Return the [X, Y] coordinate for the center point of the cell that contains the specified text.  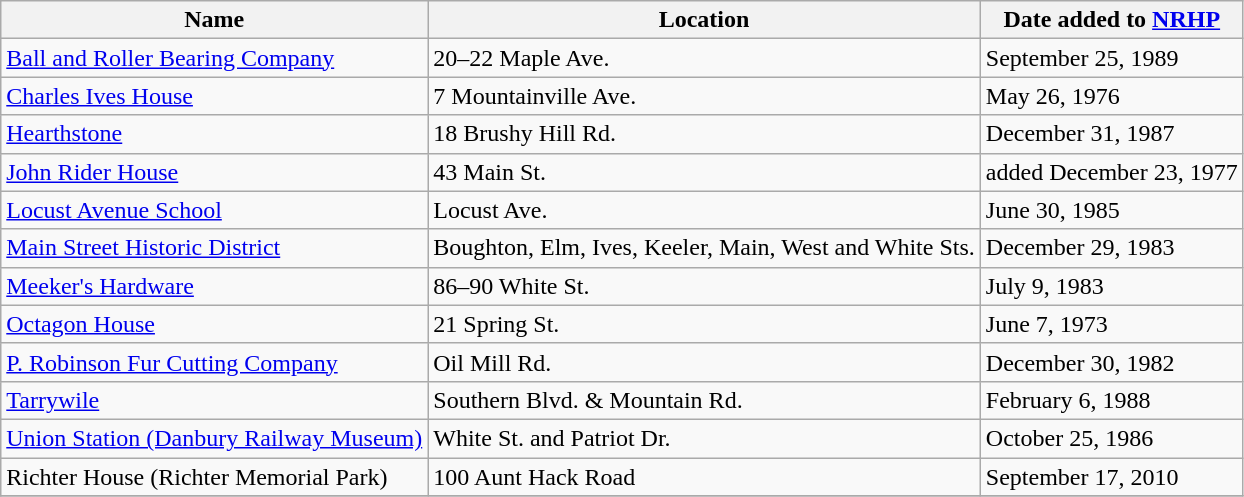
Locust Avenue School [214, 210]
Richter House (Richter Memorial Park) [214, 477]
Date added to NRHP [1112, 20]
December 30, 1982 [1112, 362]
February 6, 1988 [1112, 400]
Meeker's Hardware [214, 286]
Tarrywile [214, 400]
added December 23, 1977 [1112, 172]
Southern Blvd. & Mountain Rd. [704, 400]
86–90 White St. [704, 286]
December 29, 1983 [1112, 248]
December 31, 1987 [1112, 134]
Oil Mill Rd. [704, 362]
Octagon House [214, 324]
7 Mountainville Ave. [704, 96]
43 Main St. [704, 172]
20–22 Maple Ave. [704, 58]
John Rider House [214, 172]
Locust Ave. [704, 210]
Boughton, Elm, Ives, Keeler, Main, West and White Sts. [704, 248]
100 Aunt Hack Road [704, 477]
July 9, 1983 [1112, 286]
18 Brushy Hill Rd. [704, 134]
June 30, 1985 [1112, 210]
Main Street Historic District [214, 248]
Hearthstone [214, 134]
White St. and Patriot Dr. [704, 438]
June 7, 1973 [1112, 324]
May 26, 1976 [1112, 96]
September 17, 2010 [1112, 477]
Union Station (Danbury Railway Museum) [214, 438]
Ball and Roller Bearing Company [214, 58]
Location [704, 20]
October 25, 1986 [1112, 438]
21 Spring St. [704, 324]
P. Robinson Fur Cutting Company [214, 362]
September 25, 1989 [1112, 58]
Charles Ives House [214, 96]
Name [214, 20]
